Provide the (X, Y) coordinate of the cell's center where the given text is located.  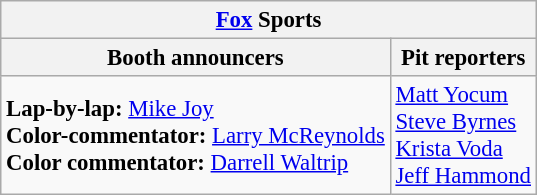
Booth announcers (196, 58)
Matt YocumSteve ByrnesKrista VodaJeff Hammond (463, 136)
Lap-by-lap: Mike JoyColor-commentator: Larry McReynoldsColor commentator: Darrell Waltrip (196, 136)
Pit reporters (463, 58)
Fox Sports (269, 20)
